Output the [X, Y] coordinate of the center of the cell containing the given text.  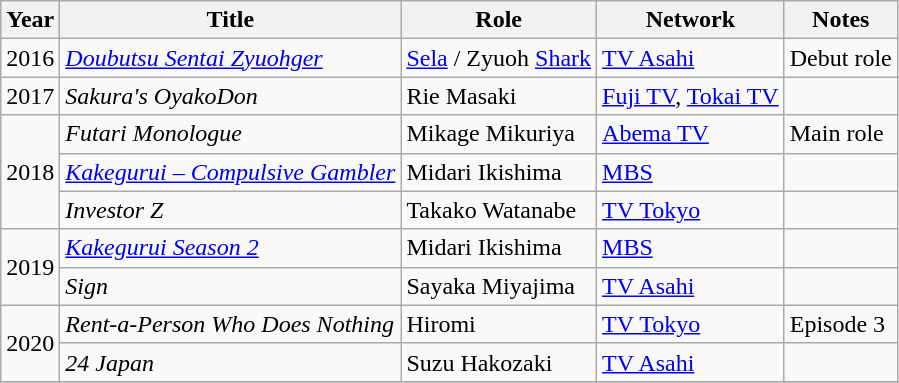
Rie Masaki [499, 96]
Main role [840, 134]
Notes [840, 20]
Year [30, 20]
Kakegurui – Compulsive Gambler [230, 172]
Sakura's OyakoDon [230, 96]
Suzu Hakozaki [499, 362]
2017 [30, 96]
Fuji TV, Tokai TV [691, 96]
Role [499, 20]
Rent-a-Person Who Does Nothing [230, 324]
Futari Monologue [230, 134]
Episode 3 [840, 324]
Mikage Mikuriya [499, 134]
Kakegurui Season 2 [230, 248]
Title [230, 20]
Doubutsu Sentai Zyuohger [230, 58]
Sign [230, 286]
Sela / Zyuoh Shark [499, 58]
Investor Z [230, 210]
2019 [30, 267]
Debut role [840, 58]
Network [691, 20]
24 Japan [230, 362]
Sayaka Miyajima [499, 286]
2016 [30, 58]
Takako Watanabe [499, 210]
Hiromi [499, 324]
Abema TV [691, 134]
2018 [30, 172]
2020 [30, 343]
